Identify which cell holds the provided text, then report its (X, Y) central coordinate. 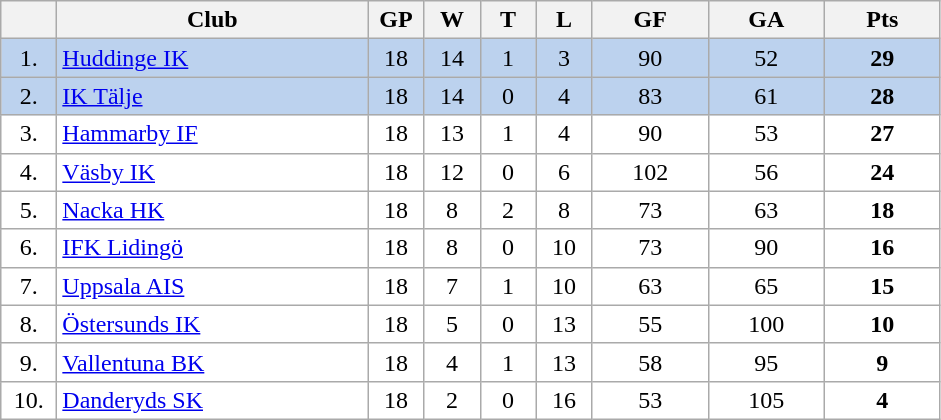
Östersunds IK (212, 324)
2. (29, 96)
9. (29, 362)
6. (29, 248)
12 (452, 172)
8. (29, 324)
9 (882, 362)
IK Tälje (212, 96)
27 (882, 134)
24 (882, 172)
Huddinge IK (212, 58)
Club (212, 20)
95 (766, 362)
105 (766, 400)
55 (650, 324)
4. (29, 172)
56 (766, 172)
7. (29, 286)
Uppsala AIS (212, 286)
L (564, 20)
65 (766, 286)
T (508, 20)
Väsby IK (212, 172)
10. (29, 400)
83 (650, 96)
IFK Lidingö (212, 248)
7 (452, 286)
52 (766, 58)
GF (650, 20)
3 (564, 58)
Nacka HK (212, 210)
28 (882, 96)
Danderyds SK (212, 400)
GA (766, 20)
W (452, 20)
58 (650, 362)
3. (29, 134)
Hammarby IF (212, 134)
6 (564, 172)
Vallentuna BK (212, 362)
102 (650, 172)
5 (452, 324)
1. (29, 58)
5. (29, 210)
29 (882, 58)
GP (396, 20)
15 (882, 286)
100 (766, 324)
61 (766, 96)
Pts (882, 20)
